Detect which cell encompasses the target text, then output its [X, Y] center coordinate. 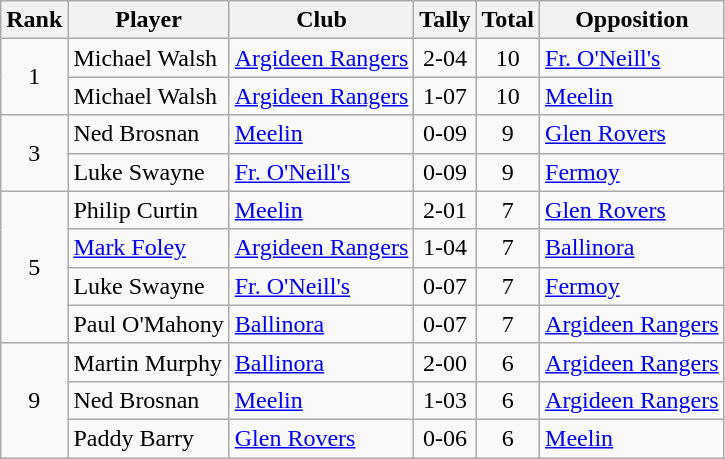
Opposition [632, 20]
1-07 [445, 96]
2-01 [445, 210]
Rank [34, 20]
3 [34, 153]
Paul O'Mahony [148, 324]
0-06 [445, 438]
1-04 [445, 248]
Martin Murphy [148, 362]
5 [34, 267]
Club [322, 20]
Total [508, 20]
Mark Foley [148, 248]
2-04 [445, 58]
2-00 [445, 362]
Philip Curtin [148, 210]
1-03 [445, 400]
Player [148, 20]
1 [34, 77]
Tally [445, 20]
Paddy Barry [148, 438]
